For the text-containing cell, return its midpoint in [x, y] coordinate format. 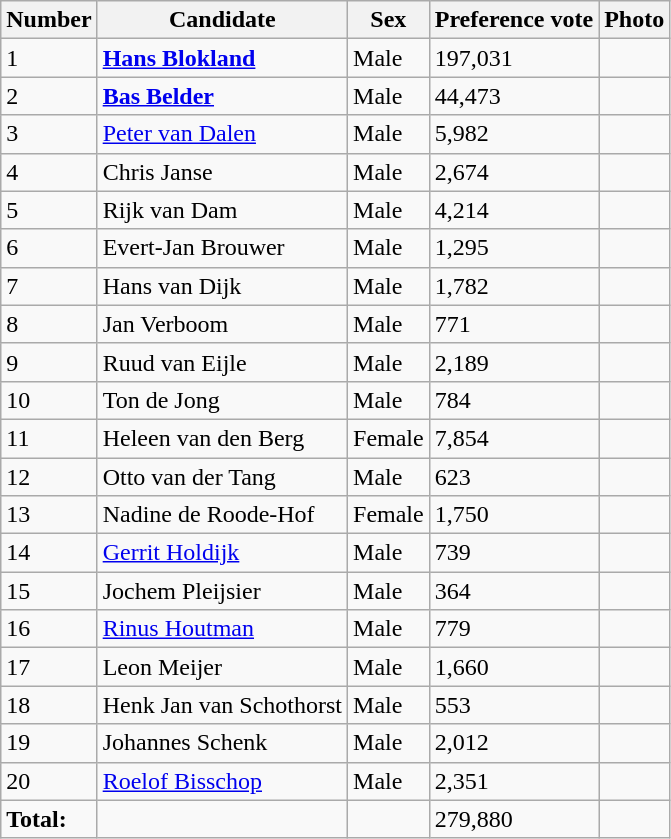
Rijk van Dam [222, 210]
1,782 [514, 286]
18 [49, 705]
13 [49, 515]
Leon Meijer [222, 667]
Jan Verboom [222, 324]
Sex [389, 20]
Peter van Dalen [222, 134]
771 [514, 324]
Total: [49, 819]
1,295 [514, 248]
2,189 [514, 362]
17 [49, 667]
279,880 [514, 819]
15 [49, 591]
16 [49, 629]
7 [49, 286]
Otto van der Tang [222, 477]
Gerrit Holdijk [222, 553]
197,031 [514, 58]
1,750 [514, 515]
Rinus Houtman [222, 629]
Ruud van Eijle [222, 362]
2,351 [514, 781]
8 [49, 324]
Bas Belder [222, 96]
Number [49, 20]
7,854 [514, 438]
4,214 [514, 210]
2,012 [514, 743]
3 [49, 134]
Johannes Schenk [222, 743]
2 [49, 96]
784 [514, 400]
20 [49, 781]
Chris Janse [222, 172]
Ton de Jong [222, 400]
623 [514, 477]
19 [49, 743]
2,674 [514, 172]
739 [514, 553]
1 [49, 58]
44,473 [514, 96]
Photo [634, 20]
11 [49, 438]
Candidate [222, 20]
364 [514, 591]
5,982 [514, 134]
6 [49, 248]
12 [49, 477]
4 [49, 172]
9 [49, 362]
Preference vote [514, 20]
Nadine de Roode-Hof [222, 515]
14 [49, 553]
5 [49, 210]
1,660 [514, 667]
Hans van Dijk [222, 286]
10 [49, 400]
Evert-Jan Brouwer [222, 248]
Hans Blokland [222, 58]
Roelof Bisschop [222, 781]
553 [514, 705]
Jochem Pleijsier [222, 591]
Henk Jan van Schothorst [222, 705]
779 [514, 629]
Heleen van den Berg [222, 438]
